Detect which cell encompasses the target text, then output its (x, y) center coordinate. 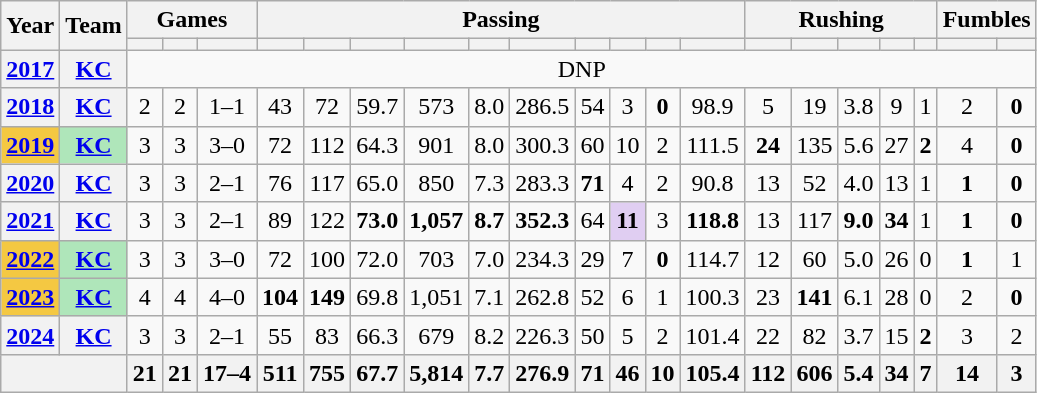
15 (896, 335)
5,814 (436, 373)
2017 (30, 69)
90.8 (712, 183)
2020 (30, 183)
4.0 (858, 183)
12 (768, 259)
Passing (502, 20)
55 (280, 335)
7.1 (490, 297)
19 (814, 107)
573 (436, 107)
276.9 (542, 373)
7.7 (490, 373)
9.0 (858, 221)
DNP (582, 69)
111.5 (712, 145)
283.3 (542, 183)
2018 (30, 107)
72.0 (378, 259)
2022 (30, 259)
Games (192, 20)
5.4 (858, 373)
226.3 (542, 335)
14 (967, 373)
703 (436, 259)
8.2 (490, 335)
2021 (30, 221)
23 (768, 297)
64 (592, 221)
69.8 (378, 297)
2019 (30, 145)
1,051 (436, 297)
29 (592, 259)
114.7 (712, 259)
118.8 (712, 221)
511 (280, 373)
122 (328, 221)
Team (94, 26)
98.9 (712, 107)
82 (814, 335)
286.5 (542, 107)
26 (896, 259)
149 (328, 297)
679 (436, 335)
135 (814, 145)
67.7 (378, 373)
100 (328, 259)
5.0 (858, 259)
352.3 (542, 221)
3.7 (858, 335)
73.0 (378, 221)
54 (592, 107)
101.4 (712, 335)
Year (30, 26)
300.3 (542, 145)
9 (896, 107)
104 (280, 297)
8.7 (490, 221)
76 (280, 183)
262.8 (542, 297)
66.3 (378, 335)
606 (814, 373)
22 (768, 335)
27 (896, 145)
100.3 (712, 297)
65.0 (378, 183)
2024 (30, 335)
1,057 (436, 221)
755 (328, 373)
1–1 (226, 107)
901 (436, 145)
7.3 (490, 183)
28 (896, 297)
3.8 (858, 107)
17–4 (226, 373)
2023 (30, 297)
64.3 (378, 145)
46 (628, 373)
234.3 (542, 259)
105.4 (712, 373)
11 (628, 221)
24 (768, 145)
Fumbles (986, 20)
59.7 (378, 107)
141 (814, 297)
Rushing (841, 20)
89 (280, 221)
6 (628, 297)
5.6 (858, 145)
50 (592, 335)
6.1 (858, 297)
43 (280, 107)
850 (436, 183)
4–0 (226, 297)
83 (328, 335)
7.0 (490, 259)
